Capture the cell that displays the provided text and extract its (X, Y) central coordinate. 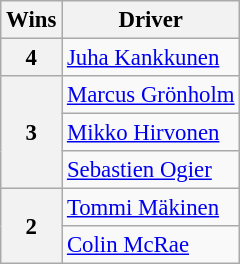
Wins (32, 20)
Driver (151, 20)
Mikko Hirvonen (151, 133)
3 (32, 132)
2 (32, 226)
Juha Kankkunen (151, 58)
4 (32, 58)
Colin McRae (151, 245)
Marcus Grönholm (151, 95)
Sebastien Ogier (151, 170)
Tommi Mäkinen (151, 208)
